Output the (X, Y) coordinate of the center of the cell containing the given text.  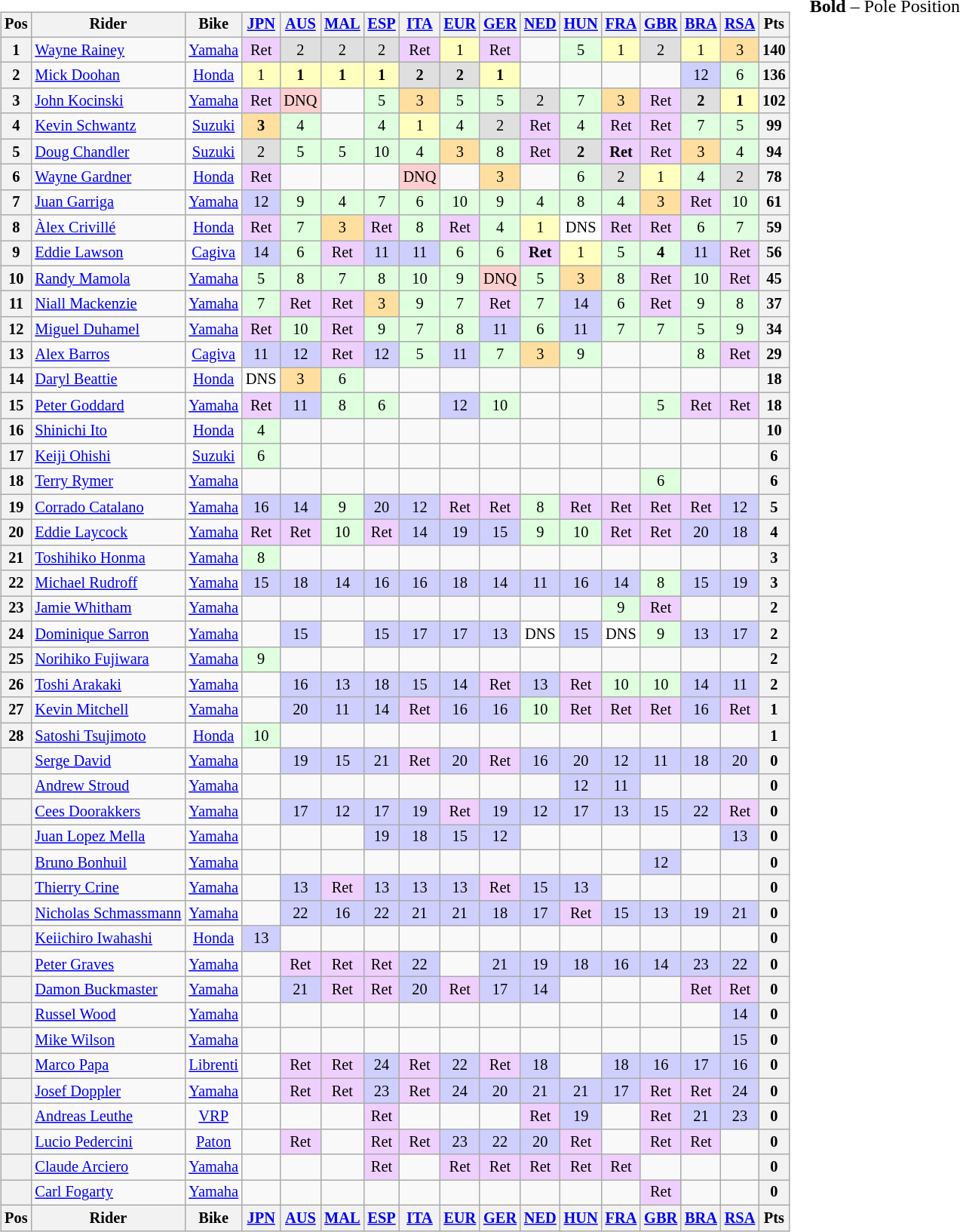
Librenti (213, 1066)
26 (16, 685)
Carl Fogarty (108, 1193)
78 (774, 177)
61 (774, 202)
Bruno Bonhuil (108, 862)
VRP (213, 1117)
29 (774, 355)
Keiji Ohishi (108, 456)
Peter Graves (108, 964)
Damon Buckmaster (108, 990)
Jamie Whitham (108, 609)
Toshi Arakaki (108, 685)
Daryl Beattie (108, 380)
Peter Goddard (108, 405)
Cees Doorakkers (108, 812)
Niall Mackenzie (108, 304)
Marco Papa (108, 1066)
Andrew Stroud (108, 786)
56 (774, 253)
Russel Wood (108, 1015)
37 (774, 304)
Eddie Lawson (108, 253)
Norihiko Fujiwara (108, 659)
Lucio Pedercini (108, 1142)
Wayne Rainey (108, 50)
Randy Mamola (108, 278)
Satoshi Tsujimoto (108, 736)
Alex Barros (108, 355)
Mike Wilson (108, 1040)
Toshihiko Honma (108, 558)
Serge David (108, 761)
Juan Lopez Mella (108, 837)
Doug Chandler (108, 152)
Thierry Crine (108, 888)
Eddie Laycock (108, 533)
94 (774, 152)
Juan Garriga (108, 202)
59 (774, 228)
Nicholas Schmassmann (108, 914)
Wayne Gardner (108, 177)
28 (16, 736)
102 (774, 101)
136 (774, 75)
Àlex Crivillé (108, 228)
25 (16, 659)
Kevin Schwantz (108, 126)
140 (774, 50)
Shinichi Ito (108, 431)
34 (774, 330)
Michael Rudroff (108, 583)
Miguel Duhamel (108, 330)
45 (774, 278)
Kevin Mitchell (108, 710)
Keiichiro Iwahashi (108, 939)
Andreas Leuthe (108, 1117)
27 (16, 710)
Josef Doppler (108, 1091)
Mick Doohan (108, 75)
Terry Rymer (108, 481)
Claude Arciero (108, 1167)
99 (774, 126)
Corrado Catalano (108, 507)
John Kocinski (108, 101)
Dominique Sarron (108, 634)
Paton (213, 1142)
